Find where the given text appears and provide that cell's center as [X, Y] coordinate. 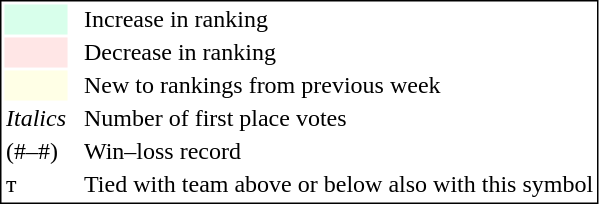
Tied with team above or below also with this symbol [338, 185]
(#–#) [36, 151]
Increase in ranking [338, 19]
Number of first place votes [338, 119]
Win–loss record [338, 151]
Italics [36, 119]
New to rankings from previous week [338, 85]
Decrease in ranking [338, 53]
т [36, 185]
